Output the [x, y] coordinate of the center of the cell containing the given text.  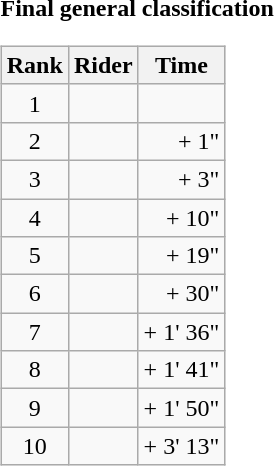
8 [34, 370]
+ 19" [182, 256]
1 [34, 103]
4 [34, 217]
+ 3' 13" [182, 446]
Time [182, 65]
+ 1' 41" [182, 370]
9 [34, 408]
+ 10" [182, 217]
2 [34, 141]
3 [34, 179]
+ 1' 36" [182, 332]
+ 3" [182, 179]
+ 1" [182, 141]
6 [34, 294]
+ 30" [182, 294]
+ 1' 50" [182, 408]
7 [34, 332]
10 [34, 446]
5 [34, 256]
Rider [103, 65]
Rank [34, 65]
